Pinpoint the cell where the given text exists, returning its (X, Y) midpoint coordinate. 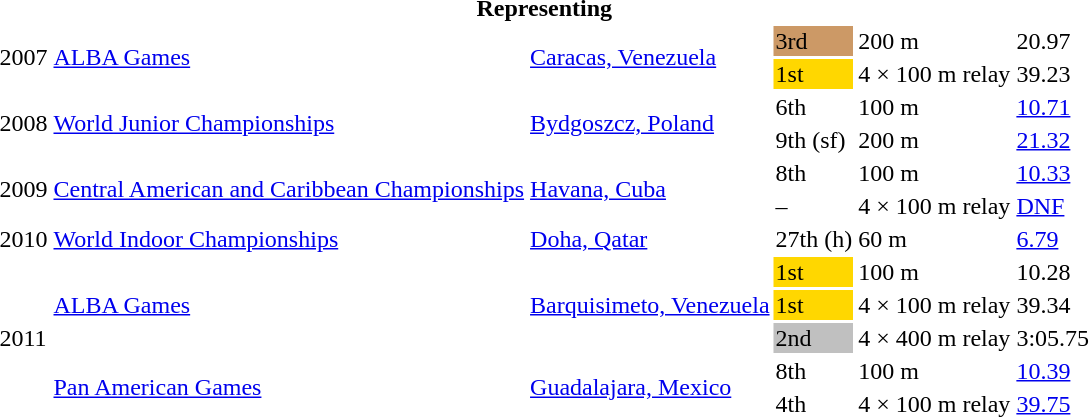
Bydgoszcz, Poland (650, 124)
2nd (814, 338)
World Indoor Championships (289, 239)
Central American and Caribbean Championships (289, 190)
9th (sf) (814, 140)
4 × 400 m relay (934, 338)
World Junior Championships (289, 124)
27th (h) (814, 239)
Caracas, Venezuela (650, 58)
3rd (814, 41)
6th (814, 107)
– (814, 206)
Barquisimeto, Venezuela (650, 305)
Havana, Cuba (650, 190)
Doha, Qatar (650, 239)
60 m (934, 239)
